Output the [x, y] coordinate of the center of the cell containing the given text.  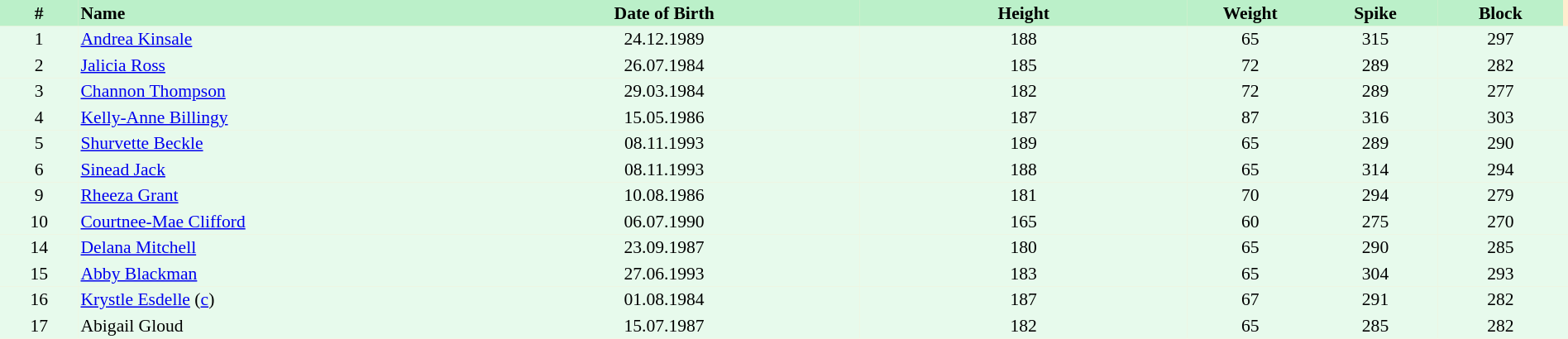
304 [1374, 274]
Shurvette Beckle [273, 144]
291 [1374, 299]
10.08.1986 [664, 195]
24.12.1989 [664, 40]
4 [39, 117]
06.07.1990 [664, 222]
16 [39, 299]
Rheeza Grant [273, 195]
15.07.1987 [664, 326]
29.03.1984 [664, 91]
Abigail Gloud [273, 326]
279 [1500, 195]
275 [1374, 222]
Weight [1250, 13]
Andrea Kinsale [273, 40]
01.08.1984 [664, 299]
1 [39, 40]
277 [1500, 91]
14 [39, 248]
270 [1500, 222]
60 [1250, 222]
9 [39, 195]
17 [39, 326]
87 [1250, 117]
70 [1250, 195]
Courtnee-Mae Clifford [273, 222]
15 [39, 274]
293 [1500, 274]
316 [1374, 117]
189 [1024, 144]
3 [39, 91]
# [39, 13]
315 [1374, 40]
Channon Thompson [273, 91]
183 [1024, 274]
Name [273, 13]
26.07.1984 [664, 65]
185 [1024, 65]
Height [1024, 13]
Block [1500, 13]
180 [1024, 248]
Date of Birth [664, 13]
27.06.1993 [664, 274]
67 [1250, 299]
314 [1374, 169]
10 [39, 222]
303 [1500, 117]
15.05.1986 [664, 117]
165 [1024, 222]
Krystle Esdelle (c) [273, 299]
181 [1024, 195]
Jalicia Ross [273, 65]
6 [39, 169]
Abby Blackman [273, 274]
297 [1500, 40]
Delana Mitchell [273, 248]
Sinead Jack [273, 169]
23.09.1987 [664, 248]
Spike [1374, 13]
2 [39, 65]
Kelly-Anne Billingy [273, 117]
5 [39, 144]
